Scan for the cell matching the given text and deliver its (X, Y) coordinate at center. 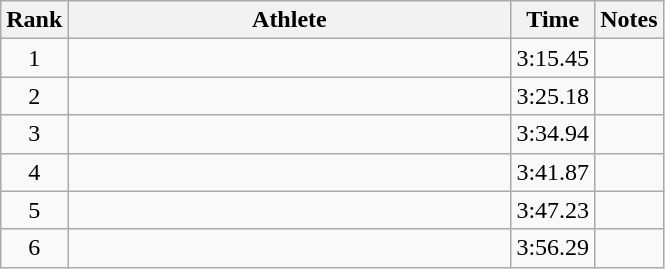
3:41.87 (553, 172)
Athlete (290, 20)
3:34.94 (553, 134)
Notes (629, 20)
6 (34, 248)
4 (34, 172)
3:25.18 (553, 96)
3:47.23 (553, 210)
3:56.29 (553, 248)
1 (34, 58)
Time (553, 20)
3:15.45 (553, 58)
5 (34, 210)
2 (34, 96)
3 (34, 134)
Rank (34, 20)
